From the cell containing the given text, extract its center point as (X, Y) coordinate. 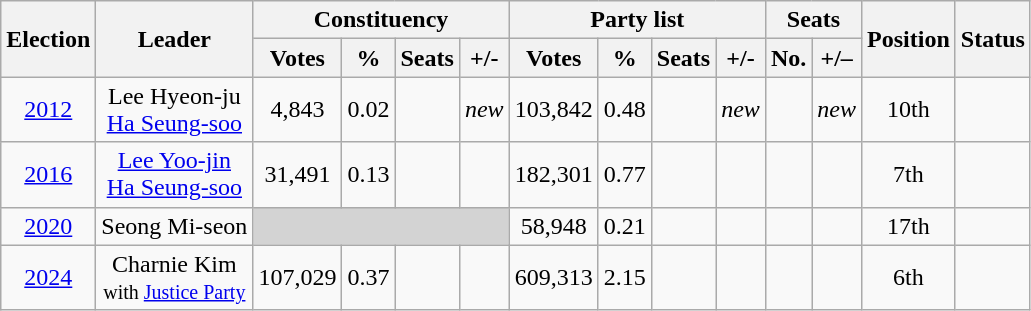
+/– (837, 58)
0.77 (624, 174)
Party list (637, 20)
7th (909, 174)
10th (909, 110)
Leader (174, 39)
Election (48, 39)
Status (992, 39)
2.15 (624, 278)
2012 (48, 110)
Constituency (381, 20)
103,842 (554, 110)
0.02 (368, 110)
0.48 (624, 110)
609,313 (554, 278)
2020 (48, 226)
Seong Mi-seon (174, 226)
0.21 (624, 226)
Position (909, 39)
2016 (48, 174)
0.13 (368, 174)
6th (909, 278)
2024 (48, 278)
182,301 (554, 174)
Lee Yoo-jinHa Seung-soo (174, 174)
No. (788, 58)
0.37 (368, 278)
31,491 (298, 174)
Charnie Kim with Justice Party (174, 278)
58,948 (554, 226)
Lee Hyeon-ju Ha Seung-soo (174, 110)
4,843 (298, 110)
17th (909, 226)
107,029 (298, 278)
